Determine the (x, y) coordinate at the center of the cell enclosing the given text.  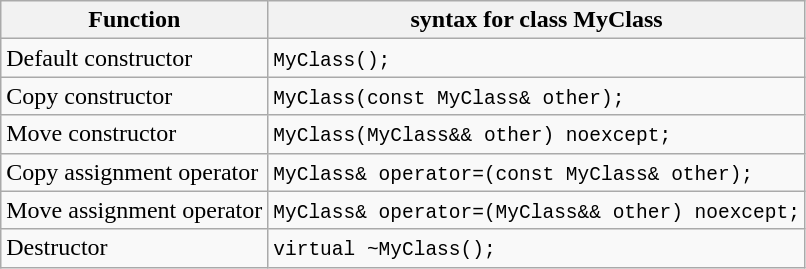
MyClass(MyClass&& other) noexcept; (537, 134)
Copy assignment operator (134, 172)
MyClass& operator=(MyClass&& other) noexcept; (537, 210)
Copy constructor (134, 96)
Move assignment operator (134, 210)
MyClass(const MyClass& other); (537, 96)
Default constructor (134, 58)
syntax for class MyClass (537, 20)
virtual ~MyClass(); (537, 248)
Destructor (134, 248)
MyClass(); (537, 58)
Move constructor (134, 134)
MyClass& operator=(const MyClass& other); (537, 172)
Function (134, 20)
